Determine the (X, Y) coordinate at the center of the cell enclosing the given text.  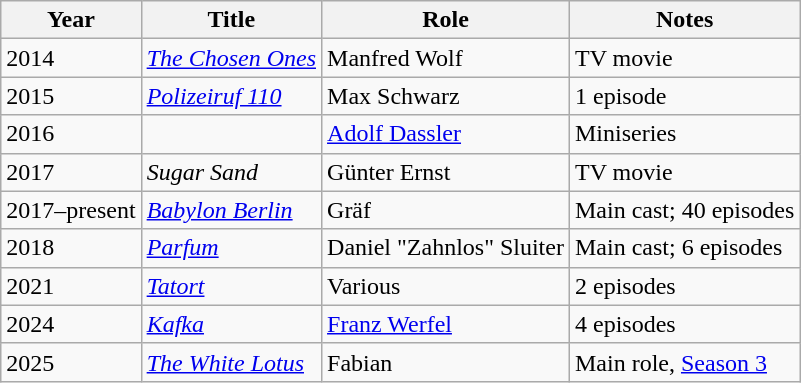
1 episode (684, 96)
2025 (71, 362)
Sugar Sand (231, 172)
Miniseries (684, 134)
Role (446, 20)
Gräf (446, 210)
Polizeiruf 110 (231, 96)
Max Schwarz (446, 96)
Daniel "Zahnlos" Sluiter (446, 248)
2014 (71, 58)
Adolf Dassler (446, 134)
2018 (71, 248)
Fabian (446, 362)
The Chosen Ones (231, 58)
Kafka (231, 324)
Year (71, 20)
Title (231, 20)
2021 (71, 286)
2017 (71, 172)
4 episodes (684, 324)
Manfred Wolf (446, 58)
2016 (71, 134)
2017–present (71, 210)
The White Lotus (231, 362)
Main cast; 40 episodes (684, 210)
Main role, Season 3 (684, 362)
Franz Werfel (446, 324)
Various (446, 286)
Tatort (231, 286)
Parfum (231, 248)
Main cast; 6 episodes (684, 248)
Günter Ernst (446, 172)
2015 (71, 96)
2024 (71, 324)
2 episodes (684, 286)
Babylon Berlin (231, 210)
Notes (684, 20)
